Locate the cell with the specified text and output its (X, Y) center coordinate. 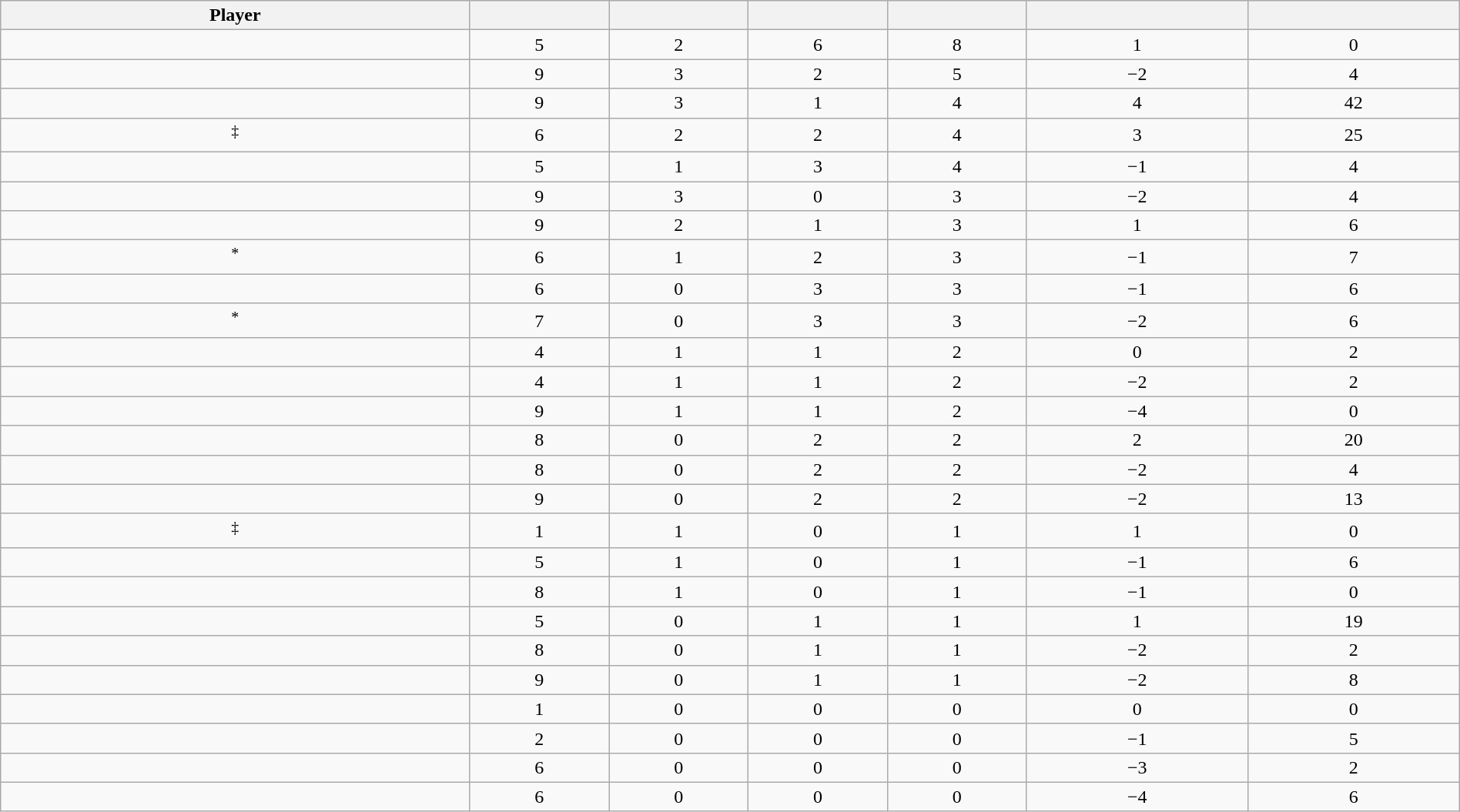
42 (1354, 103)
25 (1354, 135)
−3 (1137, 767)
13 (1354, 499)
20 (1354, 440)
19 (1354, 621)
Player (236, 15)
